Capture the cell that displays the provided text and extract its (x, y) central coordinate. 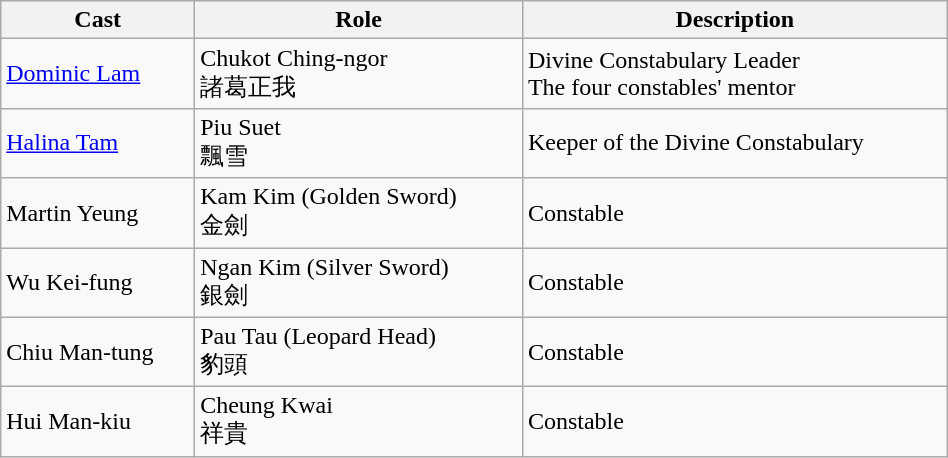
Halina Tam (98, 143)
Ngan Kim (Silver Sword)銀劍 (359, 283)
Martin Yeung (98, 213)
Hui Man-kiu (98, 422)
Kam Kim (Golden Sword)金劍 (359, 213)
Keeper of the Divine Constabulary (734, 143)
Pau Tau (Leopard Head)豹頭 (359, 352)
Piu Suet飄雪 (359, 143)
Cheung Kwai祥貴 (359, 422)
Dominic Lam (98, 74)
Divine Constabulary LeaderThe four constables' mentor (734, 74)
Chukot Ching-ngor諸葛正我 (359, 74)
Role (359, 20)
Wu Kei-fung (98, 283)
Chiu Man-tung (98, 352)
Cast (98, 20)
Description (734, 20)
